Extract the (X, Y) coordinate from the center of the cell holding the provided text.  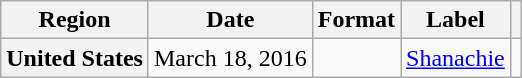
Label (456, 20)
United States (75, 58)
Region (75, 20)
Date (230, 20)
Shanachie (456, 58)
Format (356, 20)
March 18, 2016 (230, 58)
